Detect which cell encompasses the target text, then output its [x, y] center coordinate. 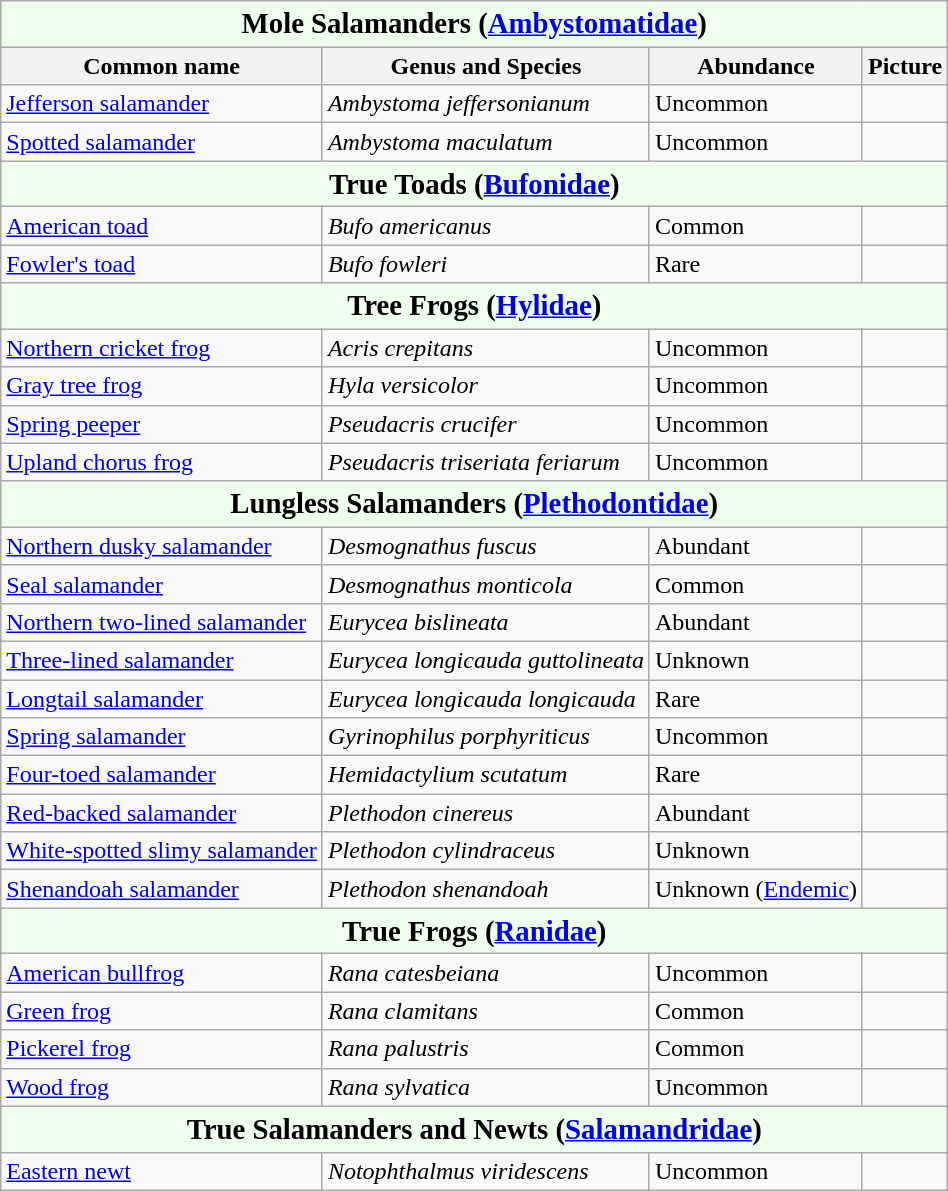
Northern cricket frog [162, 348]
Spring peeper [162, 424]
Mole Salamanders (Ambystomatidae) [474, 24]
Hemidactylium scutatum [486, 775]
Spotted salamander [162, 142]
Eurycea bislineata [486, 622]
Three-lined salamander [162, 660]
Hyla versicolor [486, 386]
Four-toed salamander [162, 775]
Plethodon cinereus [486, 813]
American toad [162, 226]
Eurycea longicauda longicauda [486, 699]
Rana palustris [486, 1049]
Red-backed salamander [162, 813]
Gray tree frog [162, 386]
Seal salamander [162, 584]
Jefferson salamander [162, 104]
Shenandoah salamander [162, 889]
True Toads (Bufonidae) [474, 184]
Rana clamitans [486, 1011]
True Salamanders and Newts (Salamandridae) [474, 1129]
Northern dusky salamander [162, 546]
Pickerel frog [162, 1049]
American bullfrog [162, 973]
Northern two-lined salamander [162, 622]
Picture [904, 66]
Lungless Salamanders (Plethodontidae) [474, 504]
Spring salamander [162, 737]
Rana catesbeiana [486, 973]
Upland chorus frog [162, 462]
Fowler's toad [162, 264]
True Frogs (Ranidae) [474, 931]
Gyrinophilus porphyriticus [486, 737]
Bufo americanus [486, 226]
Plethodon cylindraceus [486, 851]
Tree Frogs (Hylidae) [474, 306]
Eurycea longicauda guttolineata [486, 660]
Unknown (Endemic) [756, 889]
Desmognathus fuscus [486, 546]
Pseudacris triseriata feriarum [486, 462]
Abundance [756, 66]
Ambystoma maculatum [486, 142]
Acris crepitans [486, 348]
White-spotted slimy salamander [162, 851]
Pseudacris crucifer [486, 424]
Genus and Species [486, 66]
Longtail salamander [162, 699]
Bufo fowleri [486, 264]
Notophthalmus viridescens [486, 1171]
Rana sylvatica [486, 1087]
Eastern newt [162, 1171]
Common name [162, 66]
Ambystoma jeffersonianum [486, 104]
Desmognathus monticola [486, 584]
Wood frog [162, 1087]
Plethodon shenandoah [486, 889]
Green frog [162, 1011]
